Determine the (X, Y) coordinate at the center of the cell enclosing the given text.  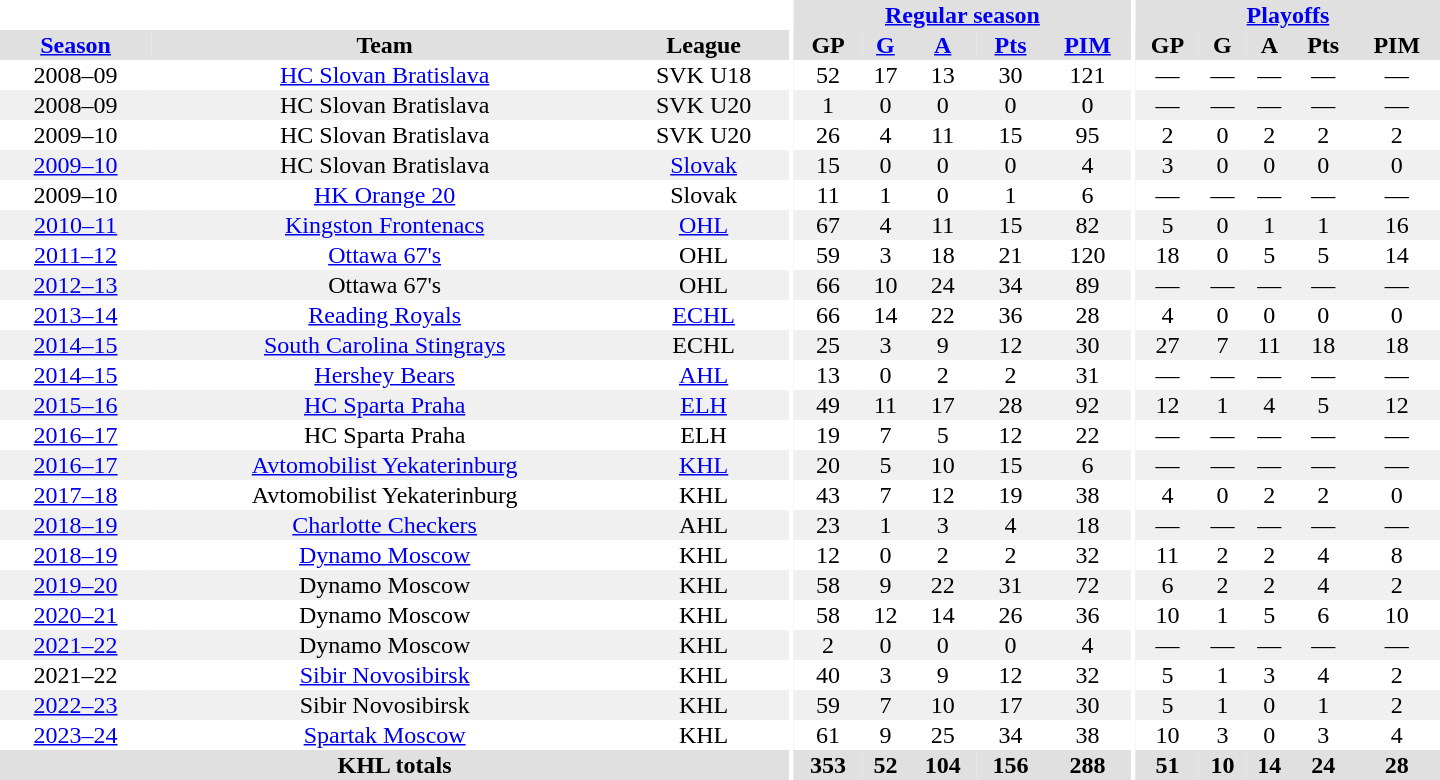
Regular season (962, 15)
43 (828, 495)
2011–12 (76, 255)
2010–11 (76, 225)
104 (943, 765)
61 (828, 735)
23 (828, 525)
2012–13 (76, 285)
20 (828, 465)
2023–24 (76, 735)
2013–14 (76, 315)
288 (1087, 765)
Kingston Frontenacs (384, 225)
95 (1087, 135)
Season (76, 45)
Spartak Moscow (384, 735)
89 (1087, 285)
16 (1397, 225)
40 (828, 675)
KHL totals (394, 765)
South Carolina Stingrays (384, 345)
Reading Royals (384, 315)
Playoffs (1288, 15)
67 (828, 225)
49 (828, 405)
8 (1397, 555)
72 (1087, 585)
2017–18 (76, 495)
27 (1168, 345)
2015–16 (76, 405)
156 (1011, 765)
353 (828, 765)
92 (1087, 405)
Hershey Bears (384, 375)
2020–21 (76, 615)
HK Orange 20 (384, 195)
2022–23 (76, 705)
51 (1168, 765)
2019–20 (76, 585)
121 (1087, 75)
League (704, 45)
21 (1011, 255)
Team (384, 45)
120 (1087, 255)
SVK U18 (704, 75)
Charlotte Checkers (384, 525)
82 (1087, 225)
